Determine the (X, Y) coordinate at the center of the cell enclosing the given text.  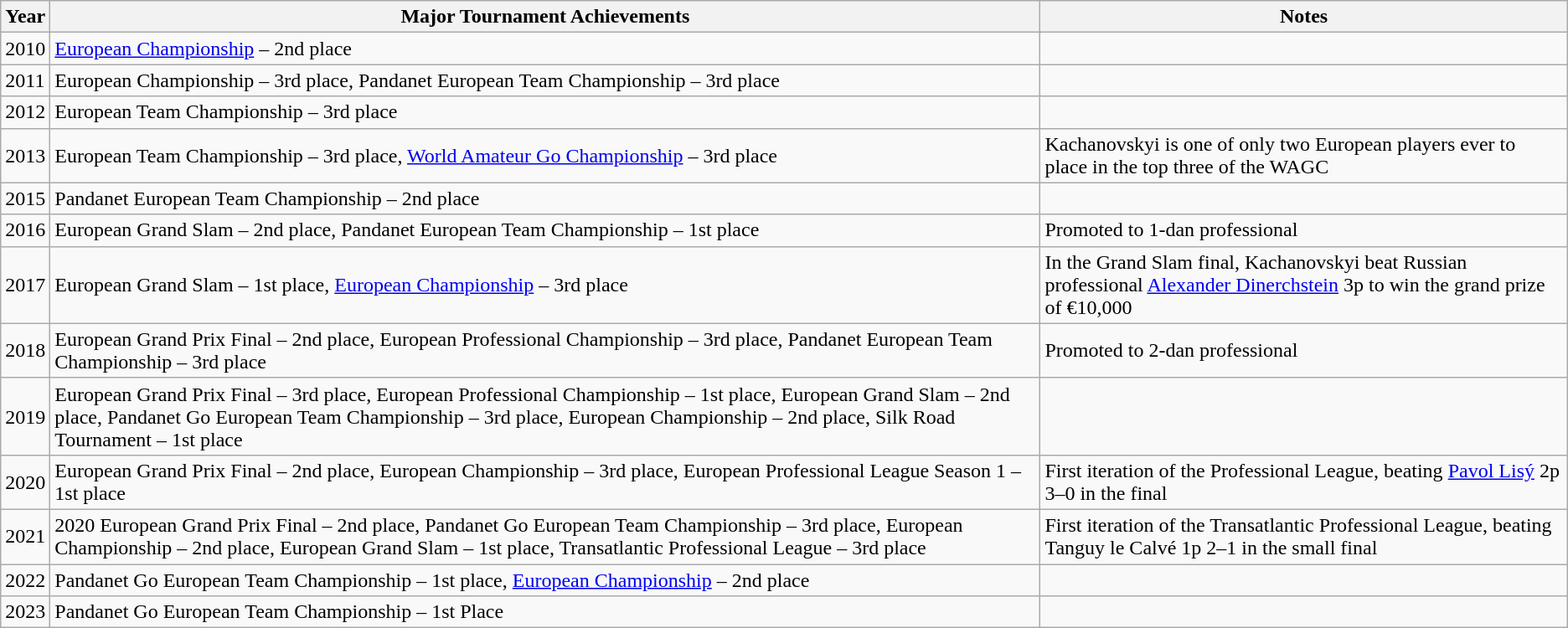
Year (25, 17)
European Championship – 3rd place, Pandanet European Team Championship – 3rd place (545, 80)
European Team Championship – 3rd place, World Amateur Go Championship – 3rd place (545, 156)
Promoted to 2-dan professional (1303, 350)
2022 (25, 580)
European Team Championship – 3rd place (545, 112)
2018 (25, 350)
In the Grand Slam final, Kachanovskyi beat Russian professional Alexander Dinerchstein 3p to win the grand prize of €10,000 (1303, 285)
2011 (25, 80)
European Grand Slam – 1st place, European Championship – 3rd place (545, 285)
Major Tournament Achievements (545, 17)
Promoted to 1-dan professional (1303, 230)
2015 (25, 198)
2012 (25, 112)
2020 (25, 482)
Pandanet European Team Championship – 2nd place (545, 198)
European Grand Prix Final – 2nd place, European Professional Championship – 3rd place, Pandanet European Team Championship – 3rd place (545, 350)
European Grand Prix Final – 2nd place, European Championship – 3rd place, European Professional League Season 1 – 1st place (545, 482)
2017 (25, 285)
European Grand Slam – 2nd place, Pandanet European Team Championship – 1st place (545, 230)
2013 (25, 156)
Notes (1303, 17)
Pandanet Go European Team Championship – 1st place, European Championship – 2nd place (545, 580)
2021 (25, 536)
2016 (25, 230)
First iteration of the Transatlantic Professional League, beating Tanguy le Calvé 1p 2–1 in the small final (1303, 536)
2019 (25, 416)
First iteration of the Professional League, beating Pavol Lisý 2p 3–0 in the final (1303, 482)
European Championship – 2nd place (545, 49)
Pandanet Go European Team Championship – 1st Place (545, 612)
2010 (25, 49)
2023 (25, 612)
Kachanovskyi is one of only two European players ever to place in the top three of the WAGC (1303, 156)
